Return [X, Y] of the center of cell containing provided text 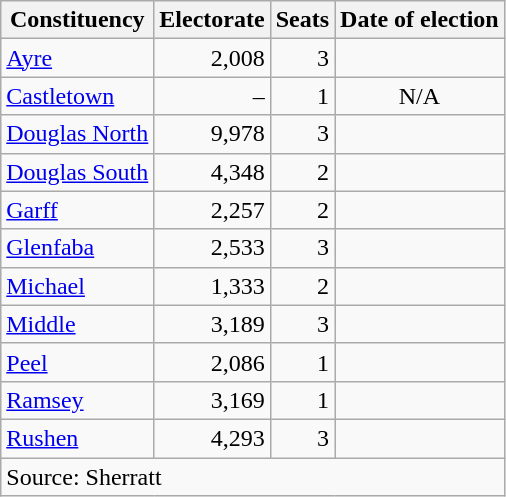
Garff [78, 210]
Douglas South [78, 172]
Seats [302, 20]
Glenfaba [78, 248]
Middle [78, 324]
1,333 [212, 286]
Rushen [78, 438]
Castletown [78, 96]
2,533 [212, 248]
4,348 [212, 172]
Peel [78, 362]
Ramsey [78, 400]
3,189 [212, 324]
3,169 [212, 400]
Michael [78, 286]
Electorate [212, 20]
– [212, 96]
2,008 [212, 58]
N/A [420, 96]
2,257 [212, 210]
4,293 [212, 438]
Ayre [78, 58]
Constituency [78, 20]
2,086 [212, 362]
Date of election [420, 20]
Source: Sherratt [252, 477]
9,978 [212, 134]
Douglas North [78, 134]
